Capture the cell that displays the provided text and extract its (X, Y) central coordinate. 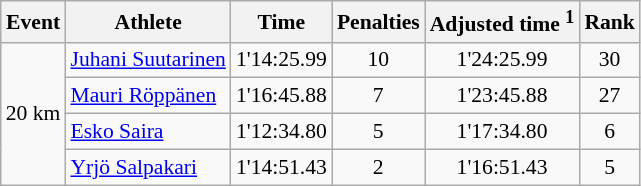
Esko Saira (148, 132)
1'16:51.43 (502, 167)
1'23:45.88 (502, 96)
1'17:34.80 (502, 132)
20 km (34, 113)
Mauri Röppänen (148, 96)
7 (378, 96)
2 (378, 167)
Event (34, 22)
Yrjö Salpakari (148, 167)
27 (610, 96)
30 (610, 60)
Adjusted time 1 (502, 22)
Juhani Suutarinen (148, 60)
6 (610, 132)
1'24:25.99 (502, 60)
1'14:51.43 (282, 167)
Athlete (148, 22)
1'12:34.80 (282, 132)
1'14:25.99 (282, 60)
1'16:45.88 (282, 96)
10 (378, 60)
Penalties (378, 22)
Rank (610, 22)
Time (282, 22)
